Capture the cell that displays the provided text and extract its [x, y] central coordinate. 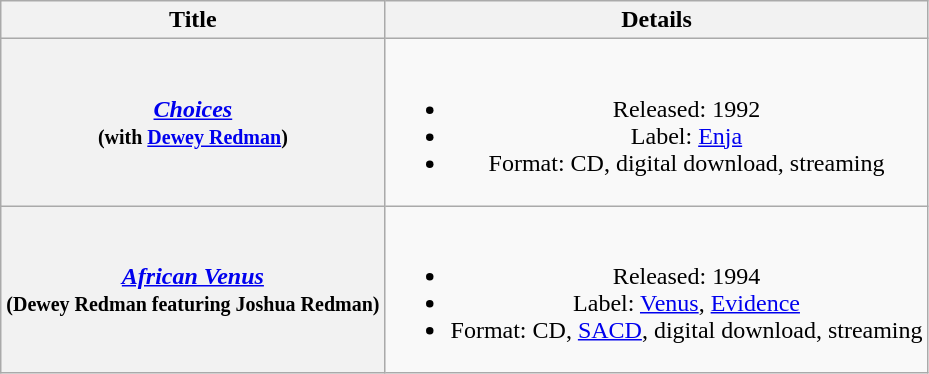
African Venus(Dewey Redman featuring Joshua Redman) [193, 290]
Released: 1994Label: Venus, EvidenceFormat: CD, SACD, digital download, streaming [656, 290]
Choices(with Dewey Redman) [193, 122]
Released: 1992Label: EnjaFormat: CD, digital download, streaming [656, 122]
Details [656, 20]
Title [193, 20]
